Search for the cell housing the specified text and yield its (x, y) center coordinate. 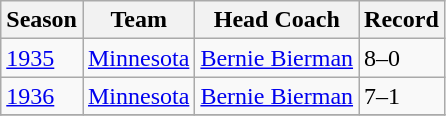
Team (138, 20)
8–0 (402, 58)
Head Coach (277, 20)
7–1 (402, 96)
Season (42, 20)
1935 (42, 58)
1936 (42, 96)
Record (402, 20)
